For the text-containing cell, return its midpoint in (x, y) coordinate format. 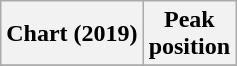
Peakposition (189, 34)
Chart (2019) (72, 34)
